Extract the [x, y] coordinate from the center of the cell holding the provided text.  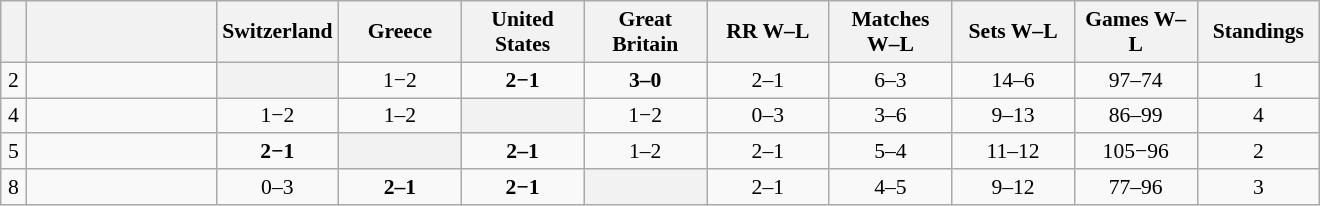
105−96 [1136, 152]
86–99 [1136, 116]
14–6 [1014, 80]
4–5 [890, 187]
11–12 [1014, 152]
Switzerland [278, 32]
Matches W–L [890, 32]
United States [522, 32]
3 [1258, 187]
Games W–L [1136, 32]
6–3 [890, 80]
9–13 [1014, 116]
3–6 [890, 116]
Great Britain [646, 32]
Standings [1258, 32]
97–74 [1136, 80]
1 [1258, 80]
RR W–L [768, 32]
9–12 [1014, 187]
8 [14, 187]
3–0 [646, 80]
Sets W–L [1014, 32]
Greece [400, 32]
5–4 [890, 152]
5 [14, 152]
77–96 [1136, 187]
